Search for the cell housing the specified text and yield its [x, y] center coordinate. 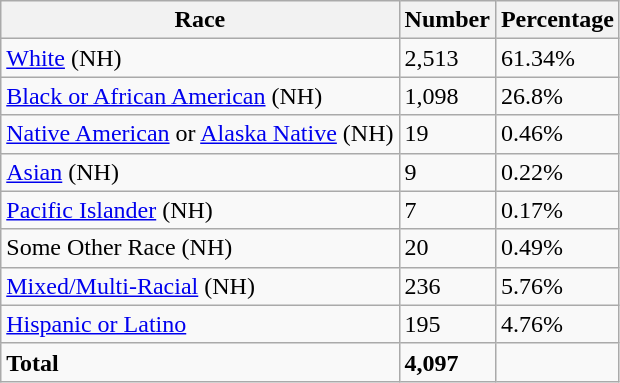
0.49% [557, 248]
19 [447, 134]
Percentage [557, 20]
236 [447, 286]
Total [200, 362]
Asian (NH) [200, 172]
0.46% [557, 134]
5.76% [557, 286]
Some Other Race (NH) [200, 248]
20 [447, 248]
Hispanic or Latino [200, 324]
26.8% [557, 96]
Pacific Islander (NH) [200, 210]
4.76% [557, 324]
195 [447, 324]
Race [200, 20]
1,098 [447, 96]
2,513 [447, 58]
Black or African American (NH) [200, 96]
Number [447, 20]
61.34% [557, 58]
Mixed/Multi-Racial (NH) [200, 286]
9 [447, 172]
4,097 [447, 362]
0.22% [557, 172]
0.17% [557, 210]
7 [447, 210]
White (NH) [200, 58]
Native American or Alaska Native (NH) [200, 134]
